Extract the (x, y) coordinate from the center of the cell holding the provided text.  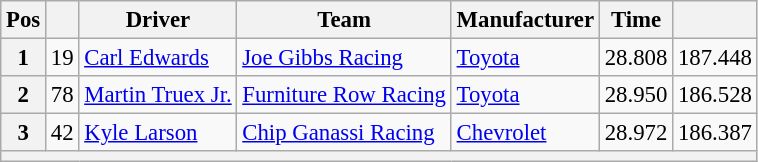
186.528 (716, 95)
Chip Ganassi Racing (344, 133)
78 (62, 95)
1 (24, 58)
Manufacturer (525, 20)
Time (636, 20)
Furniture Row Racing (344, 95)
Team (344, 20)
28.808 (636, 58)
Chevrolet (525, 133)
3 (24, 133)
Pos (24, 20)
28.972 (636, 133)
187.448 (716, 58)
Kyle Larson (158, 133)
Carl Edwards (158, 58)
Martin Truex Jr. (158, 95)
Driver (158, 20)
28.950 (636, 95)
2 (24, 95)
19 (62, 58)
186.387 (716, 133)
42 (62, 133)
Joe Gibbs Racing (344, 58)
